Return the [X, Y] coordinate for the center point of the cell that contains the specified text.  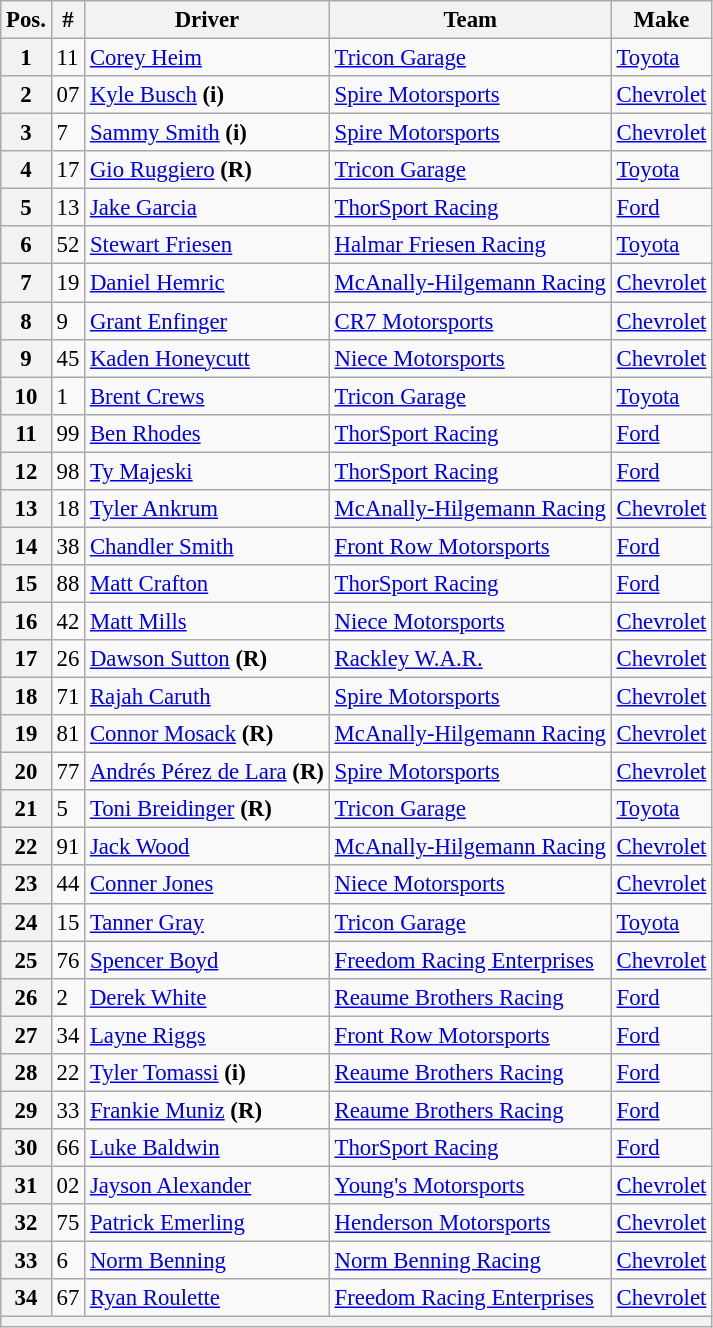
29 [26, 1110]
3 [26, 133]
99 [68, 433]
Sammy Smith (i) [208, 133]
Team [470, 20]
23 [26, 885]
Driver [208, 20]
Toni Breidinger (R) [208, 809]
28 [26, 1073]
Chandler Smith [208, 546]
07 [68, 95]
Norm Benning [208, 1261]
30 [26, 1148]
Derek White [208, 997]
38 [68, 546]
81 [68, 734]
42 [68, 621]
27 [26, 1035]
Ryan Roulette [208, 1298]
20 [26, 772]
4 [26, 170]
Ben Rhodes [208, 433]
Kaden Honeycutt [208, 358]
Corey Heim [208, 58]
24 [26, 922]
10 [26, 396]
02 [68, 1185]
76 [68, 960]
Rackley W.A.R. [470, 659]
Young's Motorsports [470, 1185]
16 [26, 621]
66 [68, 1148]
67 [68, 1298]
Norm Benning Racing [470, 1261]
Jack Wood [208, 847]
Grant Enfinger [208, 321]
Rajah Caruth [208, 697]
Luke Baldwin [208, 1148]
91 [68, 847]
Daniel Hemric [208, 283]
Patrick Emerling [208, 1223]
Spencer Boyd [208, 960]
Jayson Alexander [208, 1185]
Jake Garcia [208, 208]
Tyler Tomassi (i) [208, 1073]
Halmar Friesen Racing [470, 245]
32 [26, 1223]
Layne Riggs [208, 1035]
Tanner Gray [208, 922]
# [68, 20]
21 [26, 809]
25 [26, 960]
45 [68, 358]
Connor Mosack (R) [208, 734]
Tyler Ankrum [208, 509]
Dawson Sutton (R) [208, 659]
Pos. [26, 20]
Frankie Muniz (R) [208, 1110]
75 [68, 1223]
31 [26, 1185]
Brent Crews [208, 396]
Henderson Motorsports [470, 1223]
Matt Mills [208, 621]
44 [68, 885]
77 [68, 772]
Conner Jones [208, 885]
98 [68, 471]
Make [661, 20]
14 [26, 546]
88 [68, 584]
Matt Crafton [208, 584]
52 [68, 245]
8 [26, 321]
12 [26, 471]
Gio Ruggiero (R) [208, 170]
Ty Majeski [208, 471]
71 [68, 697]
Kyle Busch (i) [208, 95]
Stewart Friesen [208, 245]
CR7 Motorsports [470, 321]
Andrés Pérez de Lara (R) [208, 772]
